Provide the [x, y] coordinate of the cell's center where the given text is located.  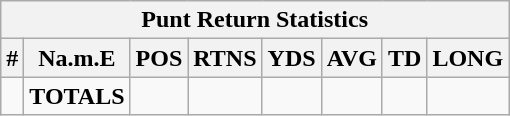
LONG [468, 58]
Punt Return Statistics [255, 20]
YDS [292, 58]
TD [404, 58]
AVG [352, 58]
RTNS [225, 58]
# [12, 58]
TOTALS [77, 96]
POS [159, 58]
Na.m.E [77, 58]
